Detect which cell encompasses the target text, then output its (X, Y) center coordinate. 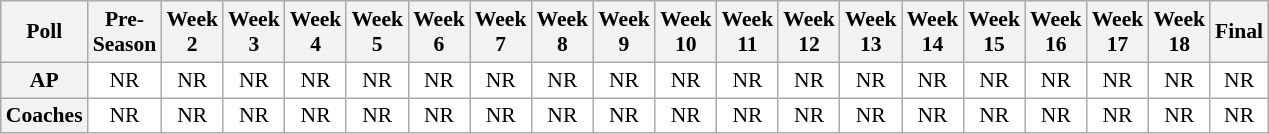
Week13 (871, 32)
Week16 (1056, 32)
Week6 (439, 32)
Final (1239, 32)
Week2 (192, 32)
Week11 (748, 32)
Week15 (994, 32)
Week14 (933, 32)
Week12 (809, 32)
Week17 (1118, 32)
Week9 (624, 32)
Week4 (316, 32)
Week18 (1179, 32)
Poll (44, 32)
AP (44, 80)
Week10 (686, 32)
Week3 (254, 32)
Week7 (501, 32)
Coaches (44, 116)
Week8 (562, 32)
Pre-Season (125, 32)
Week5 (377, 32)
